Return (X, Y) of the center of cell containing provided text 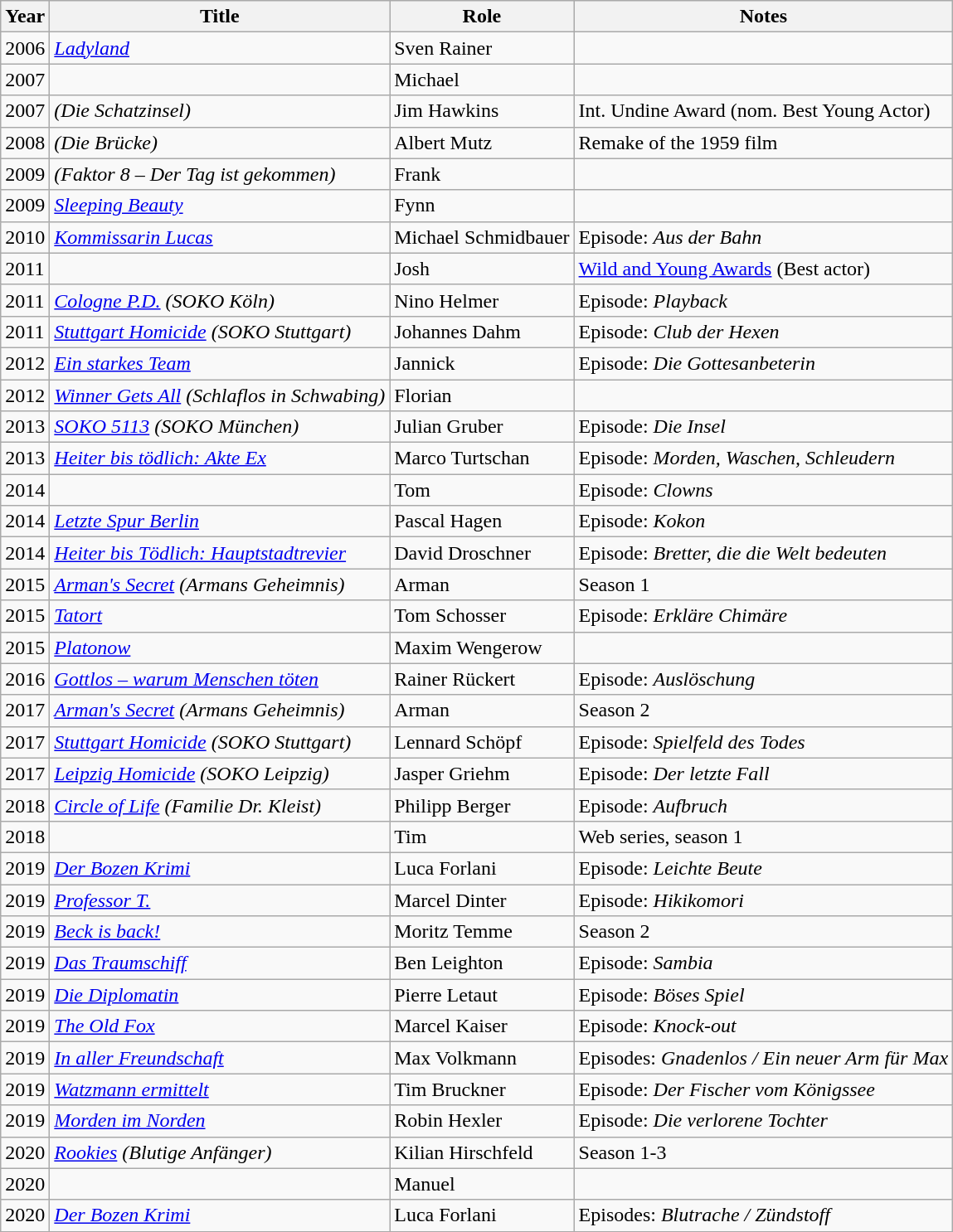
Marcel Dinter (482, 900)
Jim Hawkins (482, 111)
Johannes Dahm (482, 332)
Beck is back! (220, 932)
Web series, season 1 (763, 837)
Morden im Norden (220, 1121)
The Old Fox (220, 1026)
Episode: Sambia (763, 963)
Title (220, 17)
Tom (482, 490)
Cologne P.D. (SOKO Köln) (220, 300)
Heiter bis tödlich: Akte Ex (220, 458)
(Die Schatzinsel) (220, 111)
Episode: Club der Hexen (763, 332)
Tom Schosser (482, 616)
Episode: Bretter, die die Welt bedeuten (763, 553)
Frank (482, 174)
Sven Rainer (482, 48)
Role (482, 17)
Tim (482, 837)
Episode: Erkläre Chimäre (763, 616)
Moritz Temme (482, 932)
Lennard Schöpf (482, 742)
Nino Helmer (482, 300)
Die Diplomatin (220, 995)
2008 (25, 143)
Episode: Die Insel (763, 427)
Philipp Berger (482, 805)
Episode: Spielfeld des Todes (763, 742)
Pierre Letaut (482, 995)
Jannick (482, 363)
Wild and Young Awards (Best actor) (763, 269)
Albert Mutz (482, 143)
David Droschner (482, 553)
Episodes: Gnadenlos / Ein neuer Arm für Max (763, 1058)
Notes (763, 17)
Rainer Rückert (482, 679)
Episode: Morden, Waschen, Schleudern (763, 458)
Marco Turtschan (482, 458)
Episode: Die Gottesanbeterin (763, 363)
Fynn (482, 206)
Kommissarin Lucas (220, 237)
Episode: Aufbruch (763, 805)
Tim Bruckner (482, 1089)
(Die Brücke) (220, 143)
Episode: Clowns (763, 490)
Professor T. (220, 900)
Ladyland (220, 48)
Michael (482, 80)
Int. Undine Award (nom. Best Young Actor) (763, 111)
Michael Schmidbauer (482, 237)
Circle of Life (Familie Dr. Kleist) (220, 805)
Gottlos – warum Menschen töten (220, 679)
Episode: Leichte Beute (763, 868)
Sleeping Beauty (220, 206)
Winner Gets All (Schlaflos in Schwabing) (220, 395)
Rookies (Blutige Anfänger) (220, 1152)
Julian Gruber (482, 427)
Pascal Hagen (482, 521)
Episode: Der letzte Fall (763, 774)
(Faktor 8 – Der Tag ist gekommen) (220, 174)
Episode: Der Fischer vom Königssee (763, 1089)
Episode: Hikikomori (763, 900)
Tatort (220, 616)
Josh (482, 269)
Episode: Böses Spiel (763, 995)
Episode: Knock-out (763, 1026)
2016 (25, 679)
Episode: Auslöschung (763, 679)
Manuel (482, 1184)
Letzte Spur Berlin (220, 521)
Season 1-3 (763, 1152)
SOKO 5113 (SOKO München) (220, 427)
Episode: Kokon (763, 521)
Season 1 (763, 584)
Watzmann ermittelt (220, 1089)
Das Traumschiff (220, 963)
Marcel Kaiser (482, 1026)
Episode: Aus der Bahn (763, 237)
Jasper Griehm (482, 774)
In aller Freundschaft (220, 1058)
Ben Leighton (482, 963)
Year (25, 17)
Max Volkmann (482, 1058)
Heiter bis Tödlich: Hauptstadtrevier (220, 553)
Episode: Die verlorene Tochter (763, 1121)
Maxim Wengerow (482, 648)
Episode: Playback (763, 300)
2006 (25, 48)
Kilian Hirschfeld (482, 1152)
2010 (25, 237)
Episodes: Blutrache / Zündstoff (763, 1215)
Leipzig Homicide (SOKO Leipzig) (220, 774)
Robin Hexler (482, 1121)
Platonow (220, 648)
Remake of the 1959 film (763, 143)
Ein starkes Team (220, 363)
Florian (482, 395)
